Provide the [X, Y] coordinate of the cell's center where the given text is located.  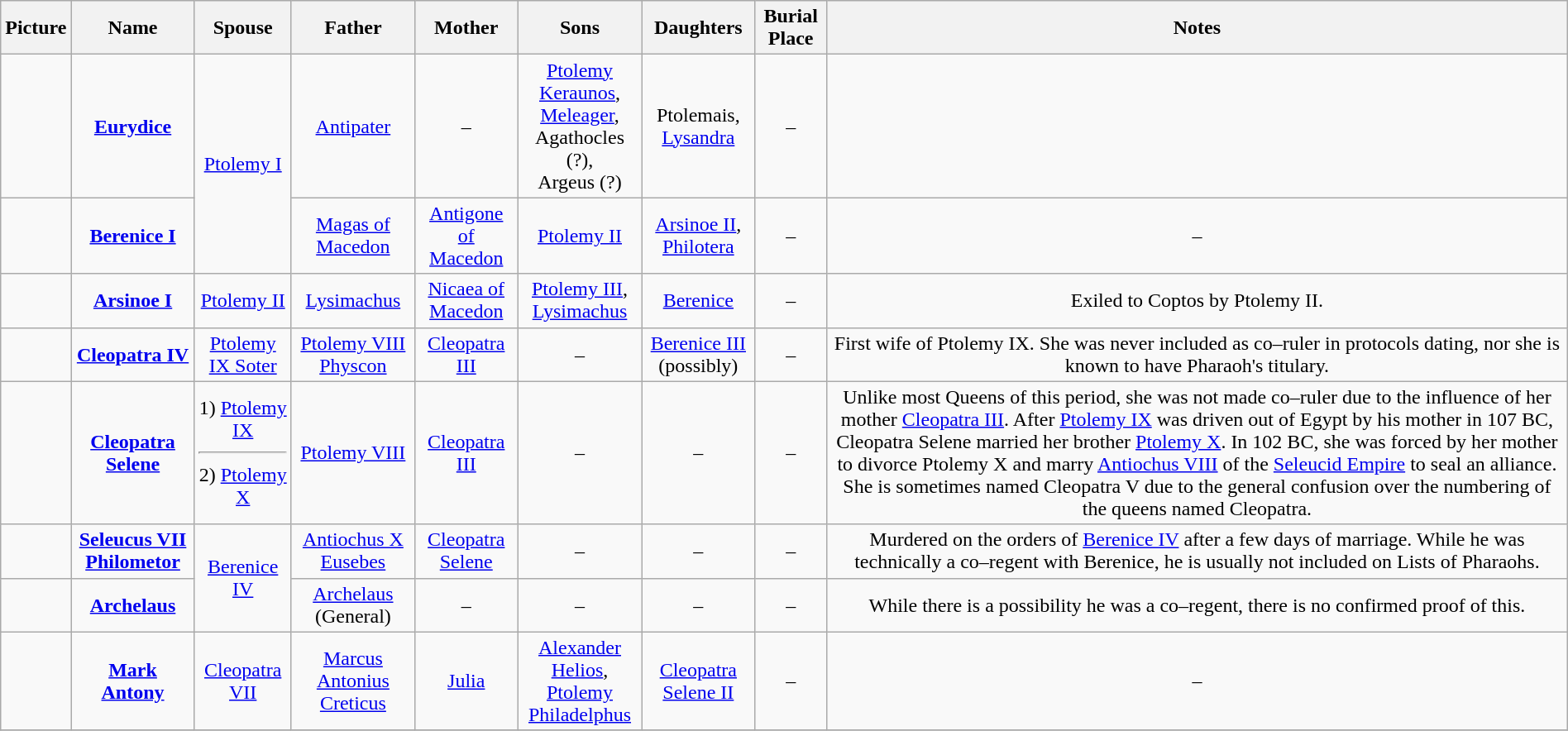
Mark Antony [132, 681]
Sons [580, 28]
Antipater [352, 126]
Eurydice [132, 126]
Arsinoe I [132, 301]
Mother [466, 28]
Father [352, 28]
Seleucus VII Philometor [132, 551]
Cleopatra IV [132, 354]
Ptolemy IX Soter [243, 354]
Marcus Antonius Creticus [352, 681]
Julia [466, 681]
Antiochus X Eusebes [352, 551]
Ptolemy VIII [352, 453]
Ptolemais, Lysandra [698, 126]
Cleopatra Selene II [698, 681]
Ptolemy VIII Physcon [352, 354]
Nicaea of Macedon [466, 301]
Berenice [698, 301]
Ptolemy III,Lysimachus [580, 301]
Berenice I [132, 236]
Exiled to Coptos by Ptolemy II. [1198, 301]
Ptolemy Keraunos,Meleager,Agathocles (?),Argeus (?) [580, 126]
Daughters [698, 28]
Cleopatra VII [243, 681]
Lysimachus [352, 301]
First wife of Ptolemy IX. She was never included as co–ruler in protocols dating, nor she is known to have Pharaoh's titulary. [1198, 354]
Archelaus (General) [352, 605]
Picture [36, 28]
Archelaus [132, 605]
While there is a possibility he was a co–regent, there is no confirmed proof of this. [1198, 605]
1) Ptolemy IX2) Ptolemy X [243, 453]
Burial Place [791, 28]
Arsinoe II, Philotera [698, 236]
Berenice IV [243, 578]
Spouse [243, 28]
Name [132, 28]
Berenice III (possibly) [698, 354]
Magas of Macedon [352, 236]
Ptolemy I [243, 164]
Alexander Helios,Ptolemy Philadelphus [580, 681]
Notes [1198, 28]
Antigone of Macedon [466, 236]
